Output the [x, y] coordinate of the center of the cell containing the given text.  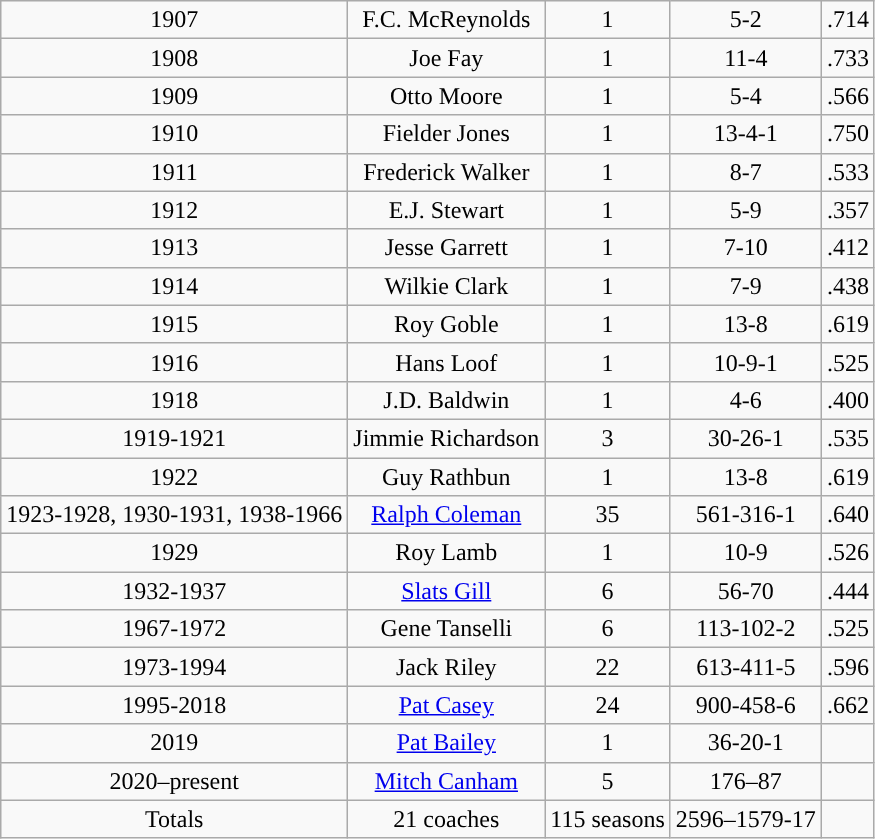
Slats Gill [446, 591]
113-102-2 [746, 629]
Roy Lamb [446, 553]
1907 [174, 20]
5-9 [746, 210]
Jimmie Richardson [446, 438]
8-7 [746, 172]
2596–1579-17 [746, 819]
1932-1937 [174, 591]
Roy Goble [446, 324]
613-411-5 [746, 667]
10-9-1 [746, 362]
.400 [848, 400]
Guy Rathbun [446, 477]
115 seasons [608, 819]
F.C. McReynolds [446, 20]
Gene Tanselli [446, 629]
.444 [848, 591]
.640 [848, 515]
21 coaches [446, 819]
Pat Bailey [446, 743]
10-9 [746, 553]
24 [608, 705]
13-4-1 [746, 134]
.412 [848, 248]
1922 [174, 477]
1967-1972 [174, 629]
1923-1928, 1930-1931, 1938-1966 [174, 515]
2019 [174, 743]
1908 [174, 58]
1915 [174, 324]
22 [608, 667]
.566 [848, 96]
.533 [848, 172]
1910 [174, 134]
J.D. Baldwin [446, 400]
1995-2018 [174, 705]
.535 [848, 438]
Ralph Coleman [446, 515]
3 [608, 438]
1911 [174, 172]
5 [608, 781]
Fielder Jones [446, 134]
1913 [174, 248]
1909 [174, 96]
900-458-6 [746, 705]
Frederick Walker [446, 172]
35 [608, 515]
Pat Casey [446, 705]
1914 [174, 286]
Jesse Garrett [446, 248]
30-26-1 [746, 438]
7-9 [746, 286]
1929 [174, 553]
Otto Moore [446, 96]
7-10 [746, 248]
1916 [174, 362]
.438 [848, 286]
.733 [848, 58]
11-4 [746, 58]
5-4 [746, 96]
.526 [848, 553]
Wilkie Clark [446, 286]
.357 [848, 210]
561-316-1 [746, 515]
2020–present [174, 781]
176–87 [746, 781]
1973-1994 [174, 667]
5-2 [746, 20]
1918 [174, 400]
56-70 [746, 591]
4-6 [746, 400]
E.J. Stewart [446, 210]
1912 [174, 210]
Jack Riley [446, 667]
1919-1921 [174, 438]
Mitch Canham [446, 781]
.750 [848, 134]
.596 [848, 667]
Totals [174, 819]
36-20-1 [746, 743]
.714 [848, 20]
Joe Fay [446, 58]
.662 [848, 705]
Hans Loof [446, 362]
